Return the [x, y] coordinate for the center point of the cell that contains the specified text.  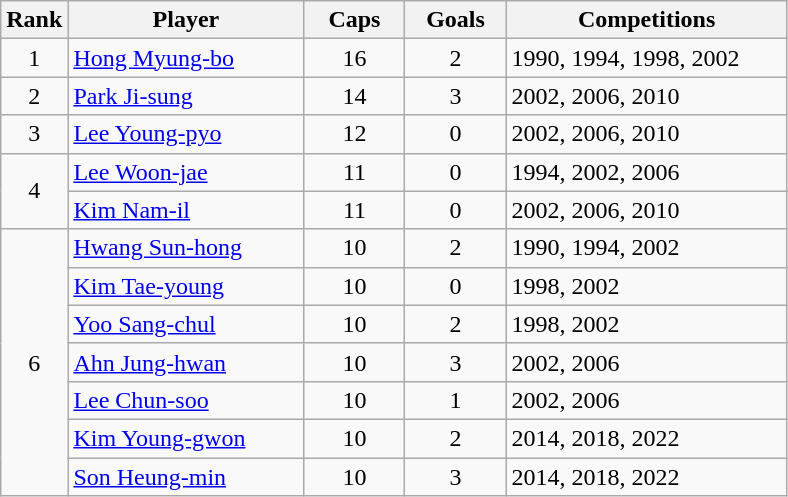
Kim Young-gwon [186, 438]
1990, 1994, 2002 [646, 248]
Rank [34, 20]
Competitions [646, 20]
12 [354, 134]
Kim Nam-il [186, 210]
4 [34, 191]
Kim Tae-young [186, 286]
Yoo Sang-chul [186, 324]
Hong Myung-bo [186, 58]
16 [354, 58]
Ahn Jung-hwan [186, 362]
Lee Young-pyo [186, 134]
Lee Chun-soo [186, 400]
Son Heung-min [186, 477]
1990, 1994, 1998, 2002 [646, 58]
Lee Woon-jae [186, 172]
1994, 2002, 2006 [646, 172]
Goals [456, 20]
Hwang Sun-hong [186, 248]
Caps [354, 20]
Player [186, 20]
6 [34, 362]
Park Ji-sung [186, 96]
14 [354, 96]
